Capture the cell that displays the provided text and extract its (x, y) central coordinate. 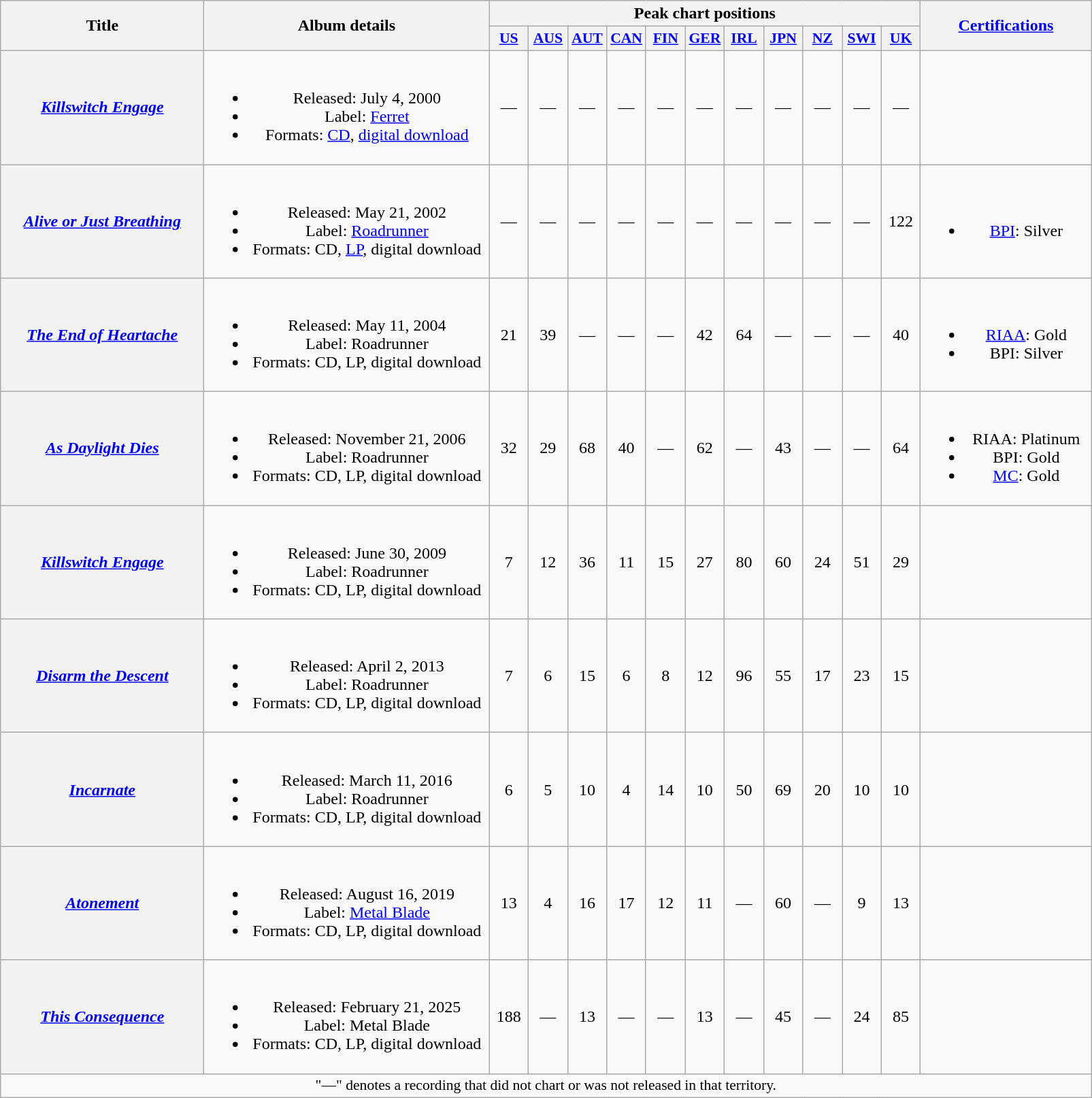
NZ (823, 39)
80 (744, 562)
RIAA: PlatinumBPI: GoldMC: Gold (1006, 449)
As Daylight Dies (102, 449)
BPI: Silver (1006, 222)
27 (705, 562)
"—" denotes a recording that did not chart or was not released in that territory. (546, 1086)
Released: June 30, 2009Label: RoadrunnerFormats: CD, LP, digital download (347, 562)
39 (548, 335)
Incarnate (102, 789)
45 (783, 1016)
21 (509, 335)
62 (705, 449)
AUS (548, 39)
96 (744, 676)
GER (705, 39)
42 (705, 335)
Released: August 16, 2019Label: Metal BladeFormats: CD, LP, digital download (347, 903)
55 (783, 676)
IRL (744, 39)
23 (862, 676)
122 (901, 222)
The End of Heartache (102, 335)
20 (823, 789)
69 (783, 789)
16 (587, 903)
JPN (783, 39)
Released: March 11, 2016Label: RoadrunnerFormats: CD, LP, digital download (347, 789)
Released: July 4, 2000Label: FerretFormats: CD, digital download (347, 107)
This Consequence (102, 1016)
Released: May 21, 2002Label: RoadrunnerFormats: CD, LP, digital download (347, 222)
9 (862, 903)
50 (744, 789)
Released: April 2, 2013Label: RoadrunnerFormats: CD, LP, digital download (347, 676)
FIN (665, 39)
85 (901, 1016)
32 (509, 449)
US (509, 39)
RIAA: GoldBPI: Silver (1006, 335)
14 (665, 789)
Peak chart positions (705, 14)
188 (509, 1016)
36 (587, 562)
5 (548, 789)
51 (862, 562)
68 (587, 449)
Atonement (102, 903)
8 (665, 676)
CAN (627, 39)
Title (102, 26)
Released: February 21, 2025Label: Metal BladeFormats: CD, LP, digital download (347, 1016)
Released: November 21, 2006Label: RoadrunnerFormats: CD, LP, digital download (347, 449)
Alive or Just Breathing (102, 222)
AUT (587, 39)
Album details (347, 26)
UK (901, 39)
SWI (862, 39)
43 (783, 449)
Disarm the Descent (102, 676)
Released: May 11, 2004Label: RoadrunnerFormats: CD, LP, digital download (347, 335)
Certifications (1006, 26)
